Output the [X, Y] coordinate of the center of the cell containing the given text.  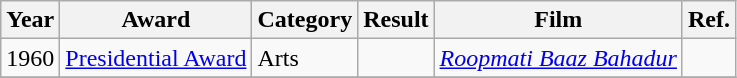
Ref. [708, 20]
Award [156, 20]
Category [305, 20]
Result [396, 20]
Roopmati Baaz Bahadur [558, 58]
Film [558, 20]
Presidential Award [156, 58]
Year [30, 20]
1960 [30, 58]
Arts [305, 58]
